Capture the cell that displays the provided text and extract its [X, Y] central coordinate. 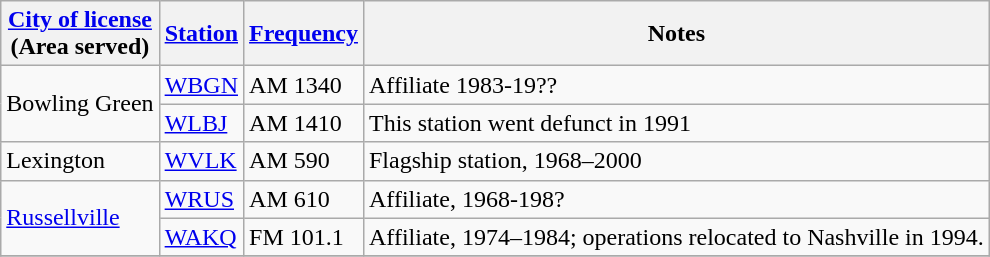
AM 1410 [304, 123]
Bowling Green [80, 104]
Affiliate, 1974–1984; operations relocated to Nashville in 1994. [676, 237]
WBGN [201, 85]
Notes [676, 34]
WLBJ [201, 123]
AM 610 [304, 199]
WVLK [201, 161]
Station [201, 34]
AM 590 [304, 161]
WAKQ [201, 237]
Affiliate, 1968-198? [676, 199]
This station went defunct in 1991 [676, 123]
Frequency [304, 34]
Russellville [80, 218]
WRUS [201, 199]
AM 1340 [304, 85]
City of license(Area served) [80, 34]
Affiliate 1983-19?? [676, 85]
FM 101.1 [304, 237]
Lexington [80, 161]
Flagship station, 1968–2000 [676, 161]
